For the text-containing cell, return its midpoint in [x, y] coordinate format. 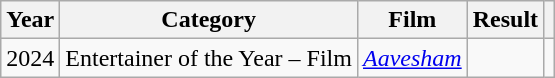
Aavesham [412, 58]
Result [505, 20]
2024 [30, 58]
Year [30, 20]
Film [412, 20]
Category [209, 20]
Entertainer of the Year – Film [209, 58]
